Output the [X, Y] coordinate of the center of the cell containing the given text.  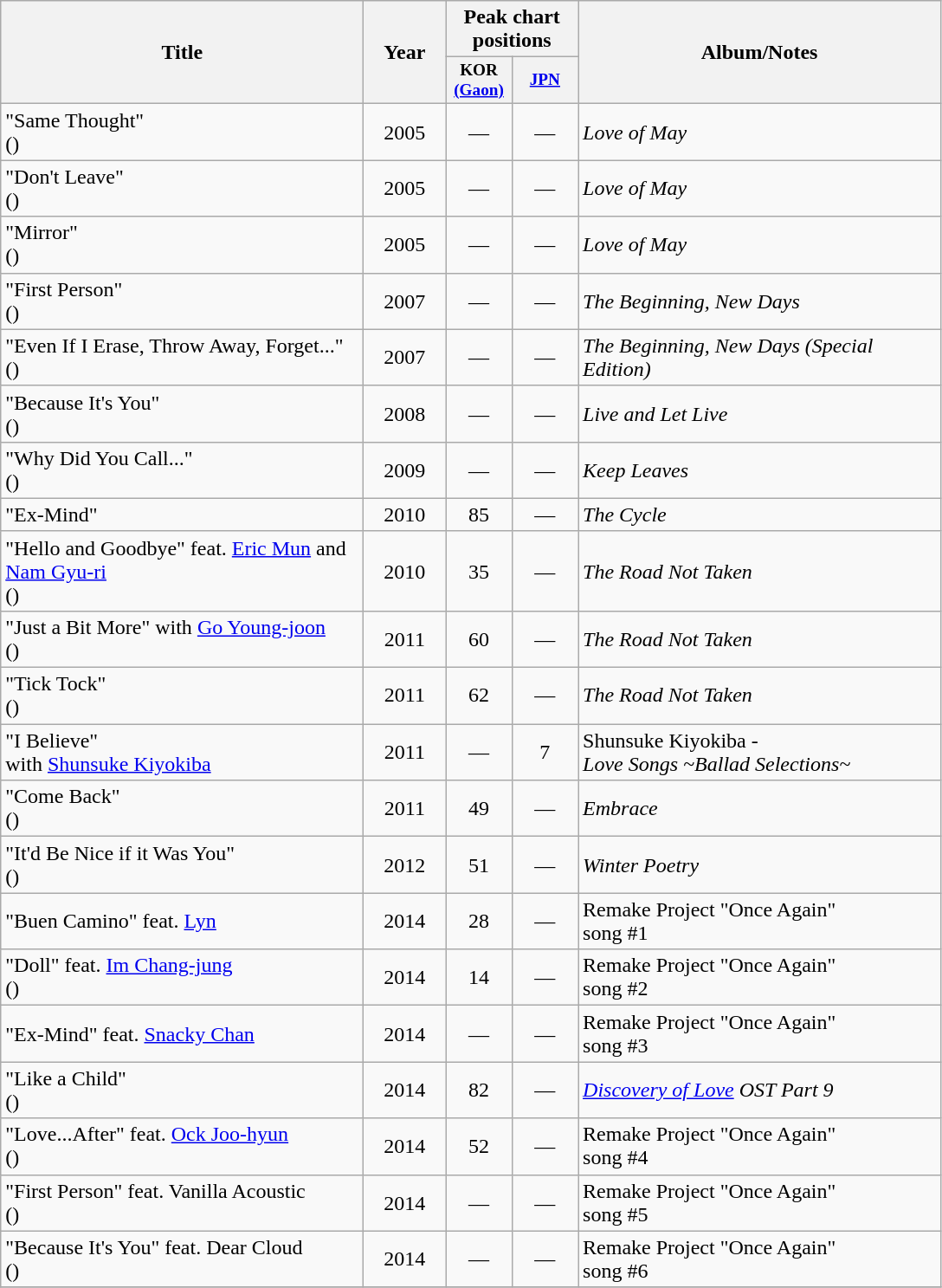
"Even If I Erase, Throw Away, Forget..."() [182, 357]
The Beginning, New Days (Special Edition) [760, 357]
Shunsuke Kiyokiba -Love Songs ~Ballad Selections~ [760, 752]
"Same Thought"() [182, 132]
"Ex-Mind" [182, 515]
51 [479, 864]
Winter Poetry [760, 864]
Remake Project "Once Again"song #1 [760, 922]
The Beginning, New Days [760, 301]
Year [405, 52]
"Because It's You"() [182, 414]
62 [479, 696]
Keep Leaves [760, 469]
"Hello and Goodbye" feat. Eric Mun and Nam Gyu-ri() [182, 571]
Remake Project "Once Again"song #4 [760, 1147]
Remake Project "Once Again"song #6 [760, 1259]
Album/Notes [760, 52]
Remake Project "Once Again"song #2 [760, 977]
14 [479, 977]
"Ex-Mind" feat. Snacky Chan [182, 1034]
35 [479, 571]
"It'd Be Nice if it Was You"() [182, 864]
Live and Let Live [760, 414]
"Just a Bit More" with Go Young-joon() [182, 639]
Remake Project "Once Again"song #3 [760, 1034]
JPN [545, 81]
60 [479, 639]
2008 [405, 414]
Discovery of Love OST Part 9 [760, 1090]
"First Person"() [182, 301]
"Come Back"() [182, 809]
"First Person" feat. Vanilla Acoustic() [182, 1202]
"Why Did You Call..."() [182, 469]
KOR(Gaon) [479, 81]
The Cycle [760, 515]
Embrace [760, 809]
"I Believe"with Shunsuke Kiyokiba [182, 752]
Peak chart positions [513, 29]
"Like a Child"() [182, 1090]
49 [479, 809]
52 [479, 1147]
28 [479, 922]
"Don't Leave"() [182, 189]
"Because It's You" feat. Dear Cloud() [182, 1259]
2012 [405, 864]
"Mirror"() [182, 244]
"Tick Tock"() [182, 696]
85 [479, 515]
Remake Project "Once Again"song #5 [760, 1202]
82 [479, 1090]
"Doll" feat. Im Chang-jung() [182, 977]
7 [545, 752]
"Buen Camino" feat. Lyn [182, 922]
2009 [405, 469]
Title [182, 52]
"Love...After" feat. Ock Joo-hyun() [182, 1147]
